Return the [X, Y] coordinate for the center point of the cell that contains the specified text.  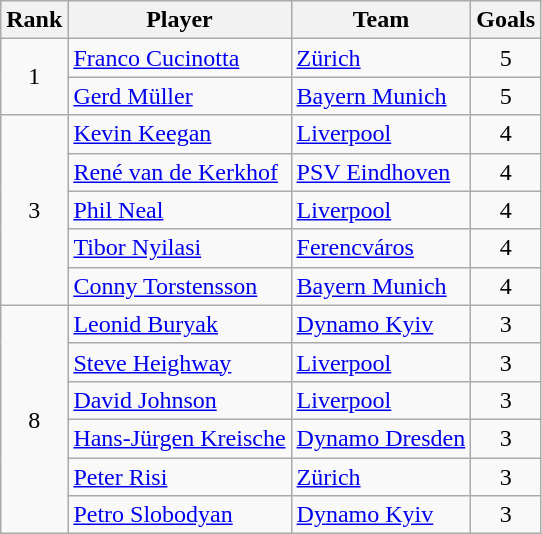
1 [34, 77]
Leonid Buryak [180, 324]
Petro Slobodyan [180, 515]
René van de Kerkhof [180, 172]
Player [180, 20]
Steve Heighway [180, 362]
Tibor Nyilasi [180, 248]
PSV Eindhoven [381, 172]
Franco Cucinotta [180, 58]
8 [34, 419]
Hans-Jürgen Kreische [180, 438]
Dynamo Dresden [381, 438]
Team [381, 20]
Gerd Müller [180, 96]
Kevin Keegan [180, 134]
David Johnson [180, 400]
Ferencváros [381, 248]
Goals [506, 20]
Peter Risi [180, 477]
Conny Torstensson [180, 286]
Rank [34, 20]
Phil Neal [180, 210]
